Scan for the cell matching the given text and deliver its (X, Y) coordinate at center. 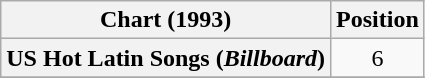
Chart (1993) (166, 20)
Position (378, 20)
6 (378, 58)
US Hot Latin Songs (Billboard) (166, 58)
